From the cell containing the given text, extract its center point as (X, Y) coordinate. 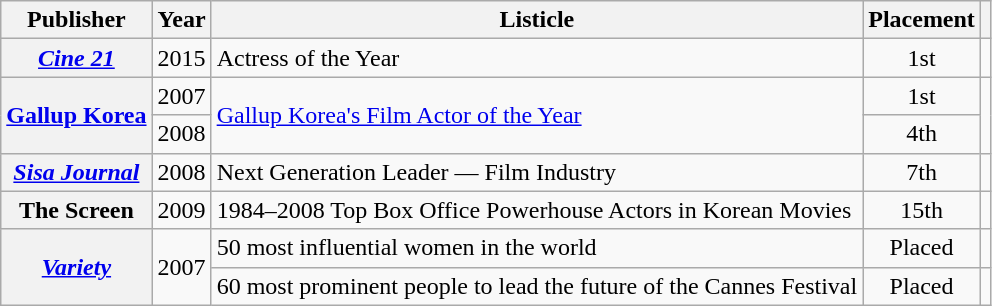
60 most prominent people to lead the future of the Cannes Festival (537, 286)
7th (922, 172)
2009 (182, 210)
1984–2008 Top Box Office Powerhouse Actors in Korean Movies (537, 210)
15th (922, 210)
Cine 21 (76, 58)
Year (182, 20)
50 most influential women in the world (537, 248)
Publisher (76, 20)
The Screen (76, 210)
Next Generation Leader — Film Industry (537, 172)
Gallup Korea (76, 115)
Gallup Korea's Film Actor of the Year (537, 115)
Actress of the Year (537, 58)
2015 (182, 58)
Sisa Journal (76, 172)
Placement (922, 20)
Listicle (537, 20)
Variety (76, 267)
4th (922, 134)
